Locate the cell with the specified text and output its [x, y] center coordinate. 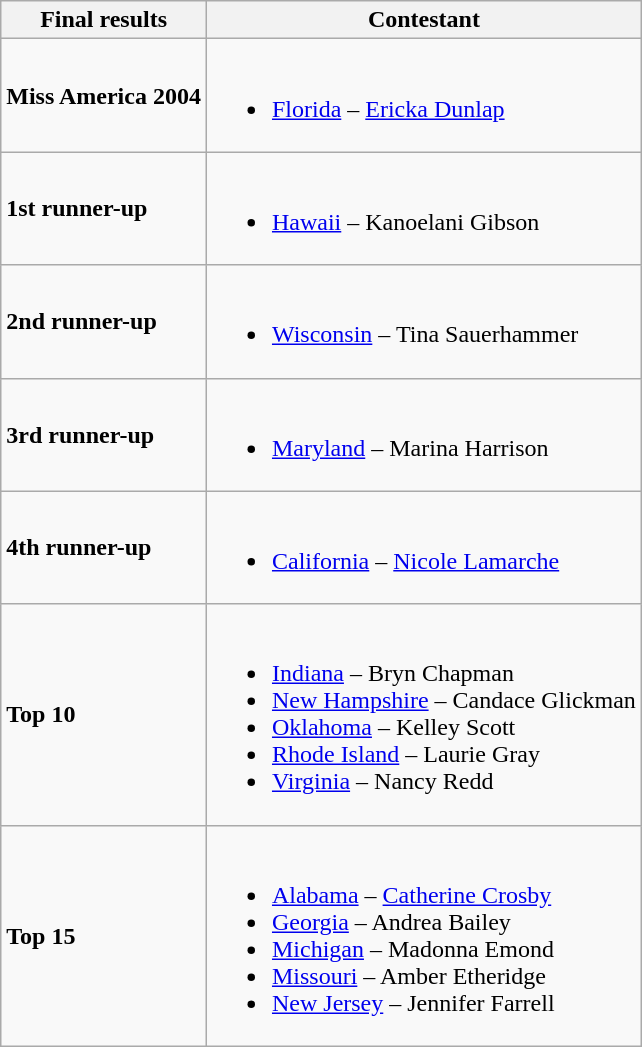
Florida – Ericka Dunlap [424, 96]
Miss America 2004 [104, 96]
1st runner-up [104, 208]
4th runner-up [104, 548]
California – Nicole Lamarche [424, 548]
3rd runner-up [104, 434]
Alabama – Catherine Crosby Georgia – Andrea Bailey Michigan – Madonna Emond Missouri – Amber Etheridge New Jersey – Jennifer Farrell [424, 936]
Indiana – Bryn Chapman New Hampshire – Candace Glickman Oklahoma – Kelley Scott Rhode Island – Laurie Gray Virginia – Nancy Redd [424, 714]
Top 15 [104, 936]
Maryland – Marina Harrison [424, 434]
2nd runner-up [104, 322]
Hawaii – Kanoelani Gibson [424, 208]
Wisconsin – Tina Sauerhammer [424, 322]
Final results [104, 20]
Top 10 [104, 714]
Contestant [424, 20]
